Return (x, y) of the center of cell containing provided text 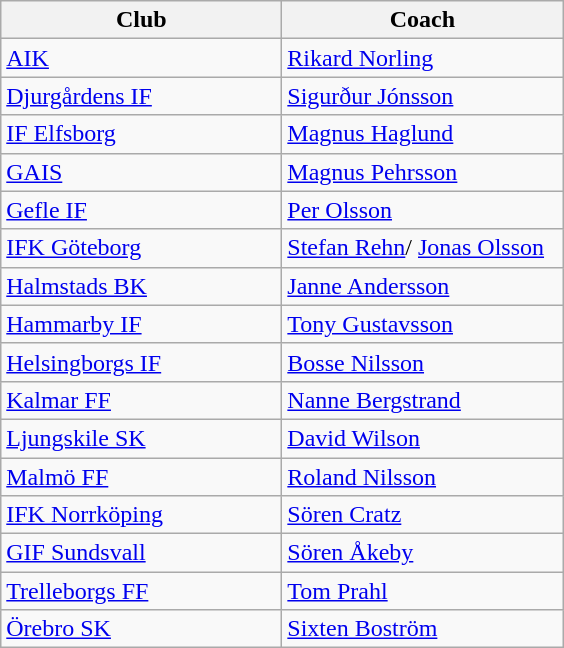
Stefan Rehn/ Jonas Olsson (422, 248)
GIF Sundsvall (142, 553)
Helsingborgs IF (142, 362)
Ljungskile SK (142, 438)
GAIS (142, 172)
Örebro SK (142, 629)
Roland Nilsson (422, 477)
IFK Göteborg (142, 248)
Sigurður Jónsson (422, 96)
IFK Norrköping (142, 515)
Bosse Nilsson (422, 362)
Trelleborgs FF (142, 591)
Sixten Boström (422, 629)
David Wilson (422, 438)
Magnus Pehrsson (422, 172)
Janne Andersson (422, 286)
Kalmar FF (142, 400)
Gefle IF (142, 210)
Malmö FF (142, 477)
Djurgårdens IF (142, 96)
Coach (422, 20)
Halmstads BK (142, 286)
AIK (142, 58)
Sören Åkeby (422, 553)
Sören Cratz (422, 515)
Magnus Haglund (422, 134)
Tom Prahl (422, 591)
IF Elfsborg (142, 134)
Rikard Norling (422, 58)
Club (142, 20)
Nanne Bergstrand (422, 400)
Per Olsson (422, 210)
Hammarby IF (142, 324)
Tony Gustavsson (422, 324)
